From the cell containing the given text, extract its center point as (x, y) coordinate. 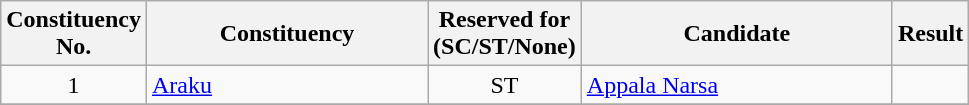
ConstituencyNo. (74, 34)
Reserved for(SC/ST/None) (505, 34)
1 (74, 85)
Appala Narsa (736, 85)
Araku (286, 85)
ST (505, 85)
Constituency (286, 34)
Result (930, 34)
Candidate (736, 34)
